Locate the cell with the specified text and output its [x, y] center coordinate. 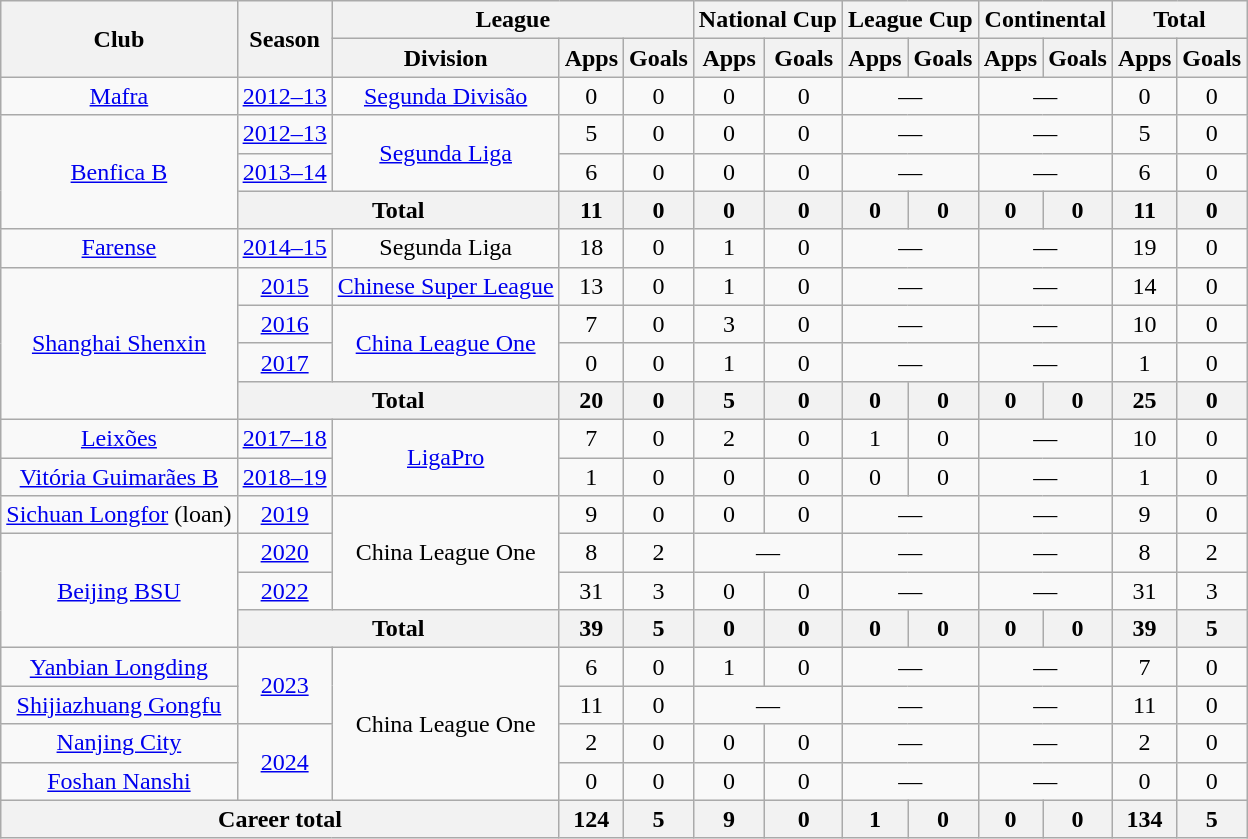
Segunda Divisão [446, 96]
18 [591, 248]
Benfica B [119, 172]
2017–18 [284, 438]
124 [591, 819]
Club [119, 39]
134 [1144, 819]
2024 [284, 762]
20 [591, 400]
Continental [1045, 20]
LigaPro [446, 457]
Shanghai Shenxin [119, 343]
2018–19 [284, 477]
League [512, 20]
Foshan Nanshi [119, 781]
13 [591, 286]
Chinese Super League [446, 286]
Leixões [119, 438]
Sichuan Longfor (loan) [119, 515]
2019 [284, 515]
2022 [284, 591]
2017 [284, 362]
2013–14 [284, 172]
Vitória Guimarães B [119, 477]
National Cup [768, 20]
Career total [280, 819]
Season [284, 39]
Shijiazhuang Gongfu [119, 705]
19 [1144, 248]
2023 [284, 686]
Division [446, 58]
2014–15 [284, 248]
Yanbian Longding [119, 667]
2020 [284, 553]
Beijing BSU [119, 591]
14 [1144, 286]
Farense [119, 248]
Nanjing City [119, 743]
2016 [284, 324]
Mafra [119, 96]
2015 [284, 286]
25 [1144, 400]
League Cup [910, 20]
